Capture the cell that displays the provided text and extract its [X, Y] central coordinate. 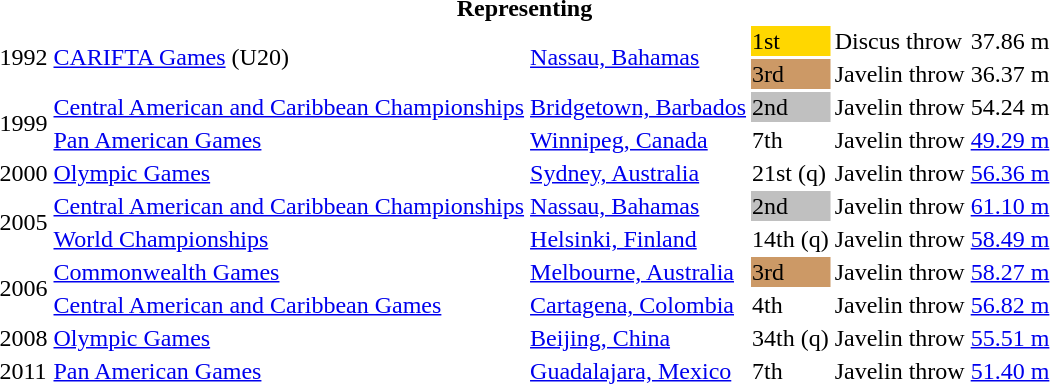
34th (q) [791, 338]
Central American and Caribbean Games [289, 305]
Sydney, Australia [638, 173]
Discus throw [900, 41]
Helsinki, Finland [638, 239]
World Championships [289, 239]
21st (q) [791, 173]
Pan American Games [289, 140]
14th (q) [791, 239]
Beijing, China [638, 338]
7th [791, 140]
Cartagena, Colombia [638, 305]
Bridgetown, Barbados [638, 107]
Commonwealth Games [289, 272]
1st [791, 41]
Winnipeg, Canada [638, 140]
Melbourne, Australia [638, 272]
4th [791, 305]
CARIFTA Games (U20) [289, 58]
